Search for the cell housing the specified text and yield its [x, y] center coordinate. 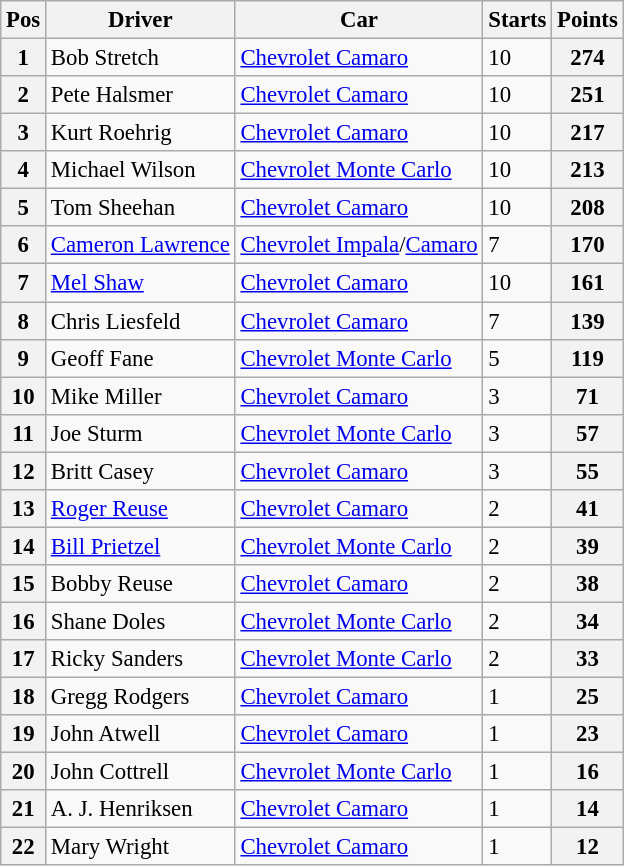
Bob Stretch [141, 58]
9 [24, 358]
71 [588, 396]
Roger Reuse [141, 509]
Chevrolet Impala/Camaro [359, 245]
21 [24, 809]
Points [588, 20]
Mike Miller [141, 396]
John Cottrell [141, 772]
Car [359, 20]
Chris Liesfeld [141, 321]
Ricky Sanders [141, 659]
20 [24, 772]
4 [24, 170]
15 [24, 584]
Michael Wilson [141, 170]
274 [588, 58]
33 [588, 659]
213 [588, 170]
Bill Prietzel [141, 546]
41 [588, 509]
25 [588, 697]
17 [24, 659]
161 [588, 283]
39 [588, 546]
Mary Wright [141, 847]
23 [588, 734]
34 [588, 621]
Starts [518, 20]
Pos [24, 20]
Joe Sturm [141, 433]
18 [24, 697]
13 [24, 509]
Kurt Roehrig [141, 133]
217 [588, 133]
57 [588, 433]
119 [588, 358]
Geoff Fane [141, 358]
55 [588, 471]
Bobby Reuse [141, 584]
170 [588, 245]
Mel Shaw [141, 283]
Gregg Rodgers [141, 697]
139 [588, 321]
22 [24, 847]
11 [24, 433]
Britt Casey [141, 471]
John Atwell [141, 734]
Shane Doles [141, 621]
8 [24, 321]
Pete Halsmer [141, 95]
251 [588, 95]
Tom Sheehan [141, 208]
Cameron Lawrence [141, 245]
38 [588, 584]
208 [588, 208]
Driver [141, 20]
19 [24, 734]
6 [24, 245]
A. J. Henriksen [141, 809]
